Extract the (X, Y) coordinate from the center of the cell holding the provided text.  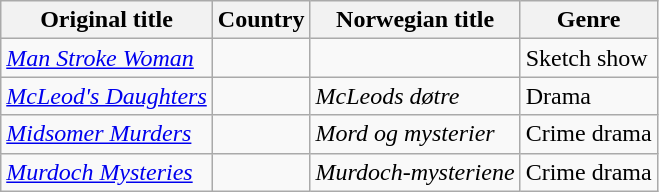
Murdoch-mysteriene (415, 172)
McLeods døtre (415, 96)
Sketch show (588, 58)
Country (261, 20)
Drama (588, 96)
Murdoch Mysteries (107, 172)
Original title (107, 20)
Norwegian title (415, 20)
Mord og mysterier (415, 134)
Man Stroke Woman (107, 58)
McLeod's Daughters (107, 96)
Midsomer Murders (107, 134)
Genre (588, 20)
